Return the [x, y] coordinate for the center point of the cell that contains the specified text.  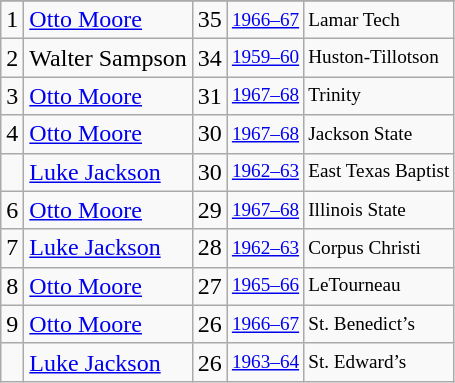
8 [12, 286]
St. Benedict’s [379, 324]
Walter Sampson [108, 58]
3 [12, 96]
St. Edward’s [379, 362]
Corpus Christi [379, 248]
1 [12, 20]
7 [12, 248]
East Texas Baptist [379, 172]
1959–60 [265, 58]
6 [12, 210]
1965–66 [265, 286]
34 [210, 58]
29 [210, 210]
28 [210, 248]
27 [210, 286]
2 [12, 58]
Illinois State [379, 210]
9 [12, 324]
31 [210, 96]
Jackson State [379, 134]
LeTourneau [379, 286]
1963–64 [265, 362]
35 [210, 20]
4 [12, 134]
Huston-Tillotson [379, 58]
Trinity [379, 96]
Lamar Tech [379, 20]
